Return [x, y] of the center of cell containing provided text 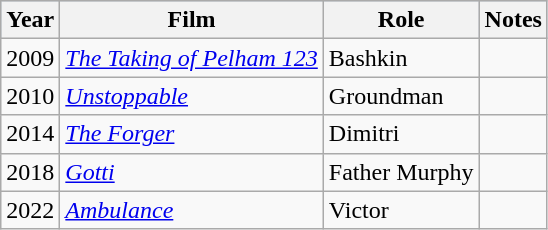
2014 [30, 134]
2022 [30, 210]
Victor [401, 210]
2009 [30, 58]
2018 [30, 172]
Gotti [192, 172]
Film [192, 20]
2010 [30, 96]
Dimitri [401, 134]
Notes [513, 20]
Unstoppable [192, 96]
Ambulance [192, 210]
Groundman [401, 96]
The Forger [192, 134]
Role [401, 20]
Year [30, 20]
Father Murphy [401, 172]
Bashkin [401, 58]
The Taking of Pelham 123 [192, 58]
